Return [x, y] of the center of cell containing provided text 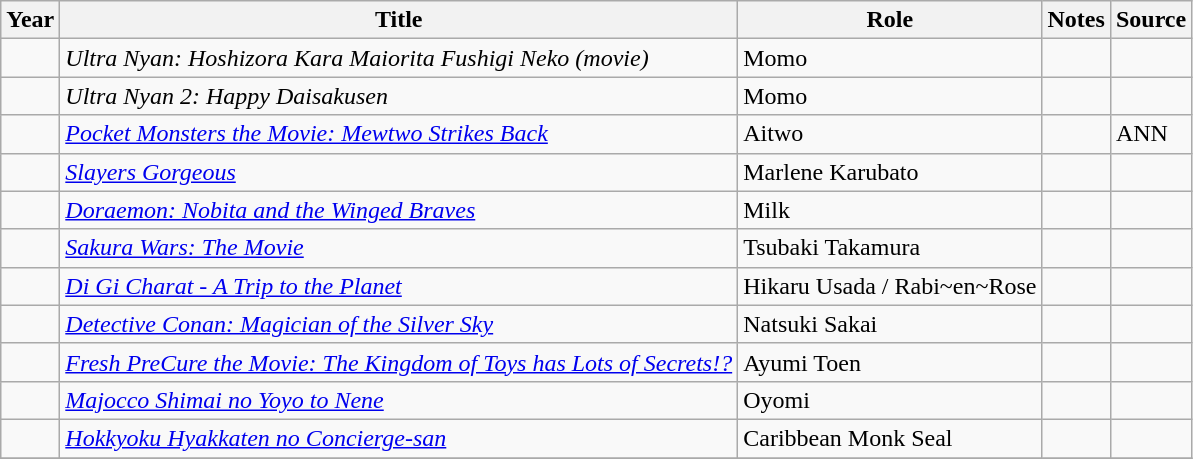
Ayumi Toen [890, 362]
Hikaru Usada / Rabi~en~Rose [890, 286]
Ultra Nyan 2: Happy Daisakusen [399, 96]
Doraemon: Nobita and the Winged Braves [399, 210]
Detective Conan: Magician of the Silver Sky [399, 324]
ANN [1150, 134]
Oyomi [890, 400]
Marlene Karubato [890, 172]
Milk [890, 210]
Notes [1076, 20]
Ultra Nyan: Hoshizora Kara Maiorita Fushigi Neko (movie) [399, 58]
Tsubaki Takamura [890, 248]
Source [1150, 20]
Year [30, 20]
Fresh PreCure the Movie: The Kingdom of Toys has Lots of Secrets!? [399, 362]
Title [399, 20]
Pocket Monsters the Movie: Mewtwo Strikes Back [399, 134]
Di Gi Charat - A Trip to the Planet [399, 286]
Role [890, 20]
Natsuki Sakai [890, 324]
Sakura Wars: The Movie [399, 248]
Aitwo [890, 134]
Caribbean Monk Seal [890, 438]
Hokkyoku Hyakkaten no Concierge-san [399, 438]
Slayers Gorgeous [399, 172]
Majocco Shimai no Yoyo to Nene [399, 400]
